Output the (X, Y) coordinate of the center of the cell containing the given text.  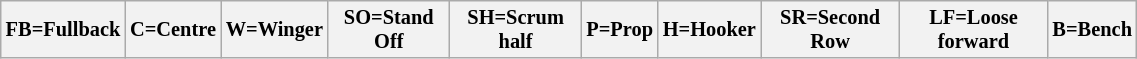
SH=Scrum half (516, 29)
FB=Fullback (63, 29)
SR=Second Row (830, 29)
B=Bench (1092, 29)
W=Winger (274, 29)
SO=Stand Off (389, 29)
P=Prop (619, 29)
H=Hooker (710, 29)
LF=Loose forward (973, 29)
C=Centre (173, 29)
